For the text-containing cell, return its midpoint in (X, Y) coordinate format. 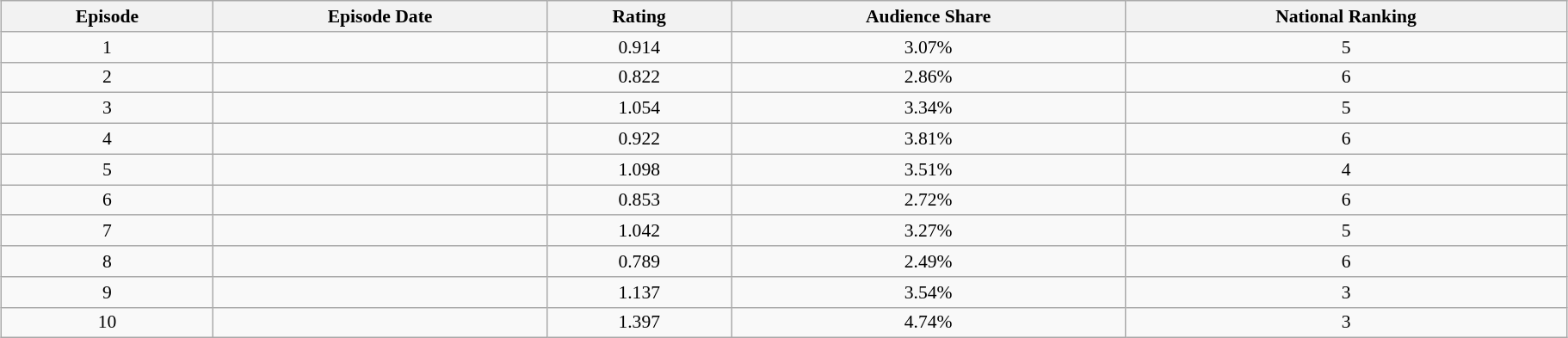
7 (108, 231)
10 (108, 323)
3.34% (929, 108)
0.789 (639, 261)
0.853 (639, 200)
3.27% (929, 231)
3.81% (929, 139)
3.54% (929, 292)
1.054 (639, 108)
Episode (108, 16)
0.822 (639, 77)
Episode Date (380, 16)
National Ranking (1346, 16)
0.914 (639, 47)
1.397 (639, 323)
2.86% (929, 77)
1.042 (639, 231)
0.922 (639, 139)
8 (108, 261)
2.72% (929, 200)
1.098 (639, 169)
2 (108, 77)
9 (108, 292)
3.07% (929, 47)
1 (108, 47)
Rating (639, 16)
Audience Share (929, 16)
2.49% (929, 261)
4.74% (929, 323)
3.51% (929, 169)
1.137 (639, 292)
